Detect which cell encompasses the target text, then output its [x, y] center coordinate. 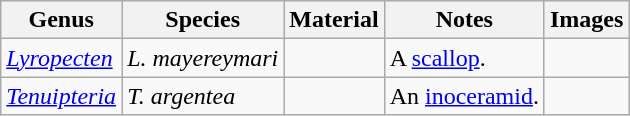
Species [203, 20]
A scallop. [464, 58]
Notes [464, 20]
Tenuipteria [62, 96]
T. argentea [203, 96]
Images [586, 20]
Genus [62, 20]
Material [334, 20]
An inoceramid. [464, 96]
L. mayereymari [203, 58]
Lyropecten [62, 58]
